Find where the given text appears and provide that cell's center as [X, Y] coordinate. 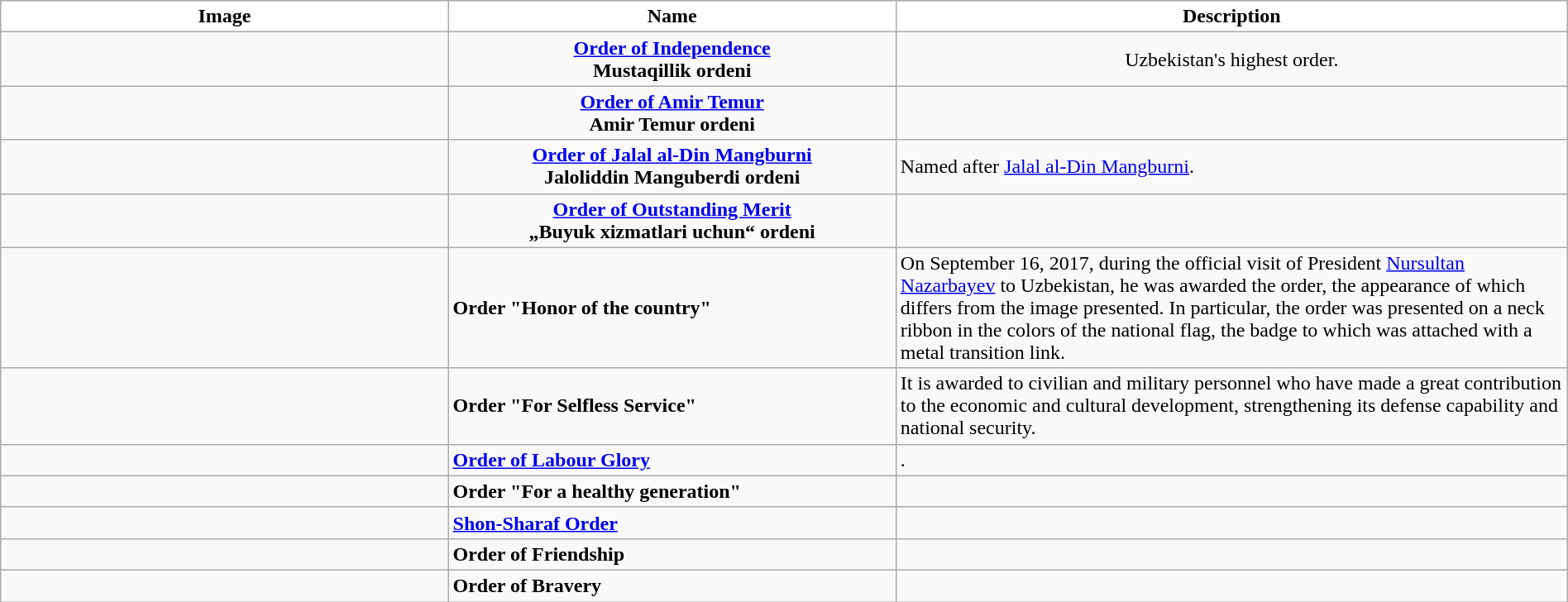
Order of Amir TemurAmir Temur ordeni [672, 112]
Order "For a healthy generation" [672, 491]
Order of Outstanding Merit„Buyuk xizmatlari uchun“ ordeni [672, 220]
. [1231, 460]
Order of Jalal al-Din MangburniJaloliddin Manguberdi ordeni [672, 167]
Shon-Sharaf Order [672, 523]
Image [225, 17]
Order of Labour Glory [672, 460]
Order of Bravery [672, 585]
Named after Jalal al-Din Mangburni. [1231, 167]
Order "For Selfless Service" [672, 406]
Order "Honor of the country" [672, 308]
Uzbekistan's highest order. [1231, 60]
Order of IndependenceMustaqillik ordeni [672, 60]
Order of Friendship [672, 554]
Name [672, 17]
Description [1231, 17]
